Identify which cell holds the provided text, then report its [X, Y] central coordinate. 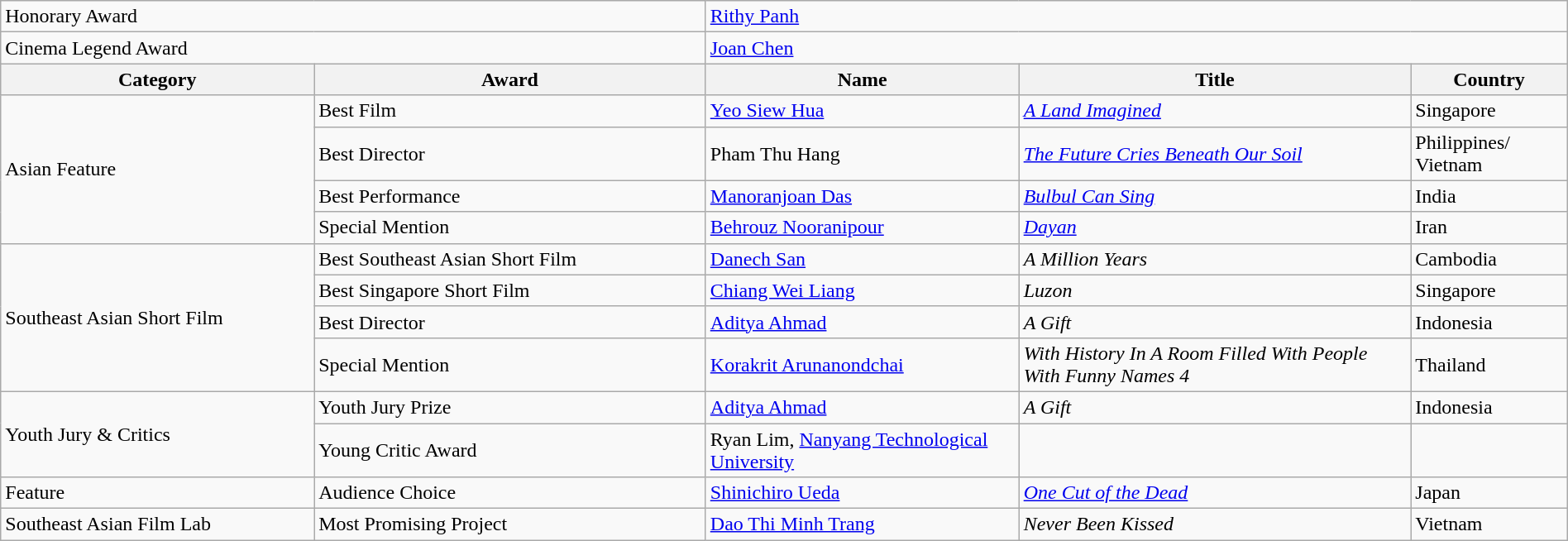
Southeast Asian Film Lab [157, 524]
Japan [1489, 493]
Rithy Panh [1136, 17]
Title [1215, 79]
India [1489, 196]
Young Critic Award [510, 450]
Joan Chen [1136, 48]
Dayan [1215, 227]
Most Promising Project [510, 524]
With History In A Room Filled With People With Funny Names 4 [1215, 364]
Luzon [1215, 290]
Audience Choice [510, 493]
Danech San [862, 259]
Award [510, 79]
Never Been Kissed [1215, 524]
Honorary Award [354, 17]
Bulbul Can Sing [1215, 196]
Behrouz Nooranipour [862, 227]
Cinema Legend Award [354, 48]
A Land Imagined [1215, 111]
Pham Thu Hang [862, 154]
Southeast Asian Short Film [157, 318]
Chiang Wei Liang [862, 290]
Ryan Lim, Nanyang Technological University [862, 450]
Best Singapore Short Film [510, 290]
Country [1489, 79]
One Cut of the Dead [1215, 493]
The Future Cries Beneath Our Soil [1215, 154]
Best Southeast Asian Short Film [510, 259]
Asian Feature [157, 169]
Youth Jury Prize [510, 407]
Vietnam [1489, 524]
Cambodia [1489, 259]
A Million Years [1215, 259]
Shinichiro Ueda [862, 493]
Philippines/ Vietnam [1489, 154]
Dao Thi Minh Trang [862, 524]
Thailand [1489, 364]
Youth Jury & Critics [157, 433]
Manoranjoan Das [862, 196]
Iran [1489, 227]
Yeo Siew Hua [862, 111]
Name [862, 79]
Korakrit Arunanondchai [862, 364]
Category [157, 79]
Best Film [510, 111]
Best Performance [510, 196]
Feature [157, 493]
